Determine the [X, Y] coordinate at the center of the cell enclosing the given text.  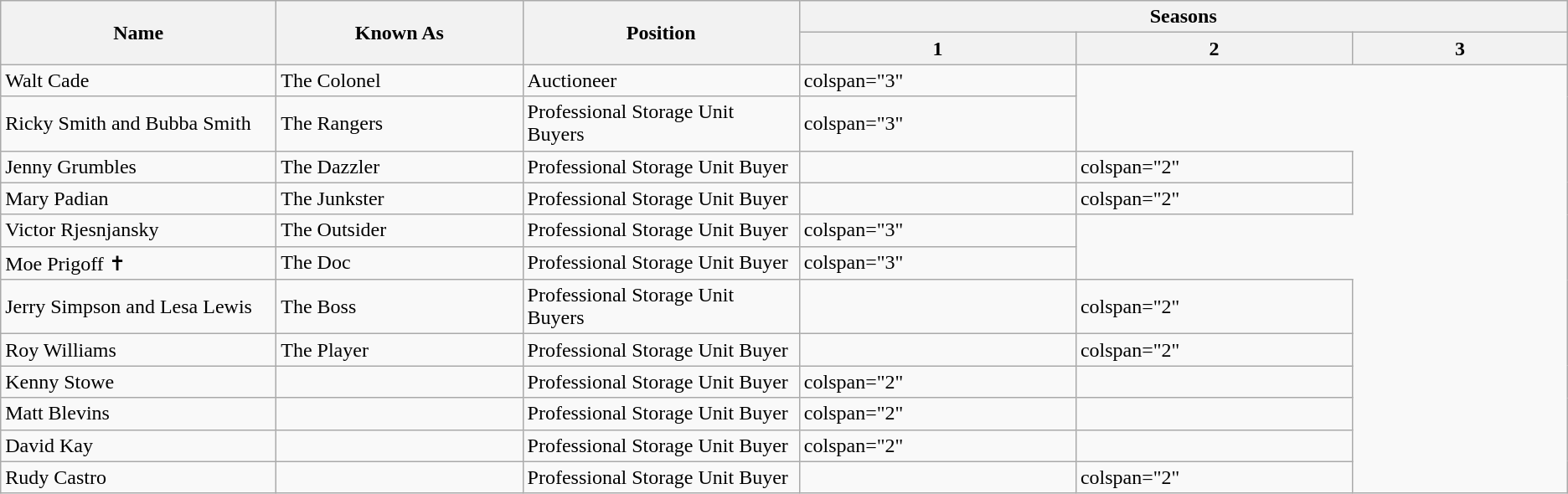
Name [139, 33]
Moe Prigoff ✝︎ [139, 263]
The Player [400, 350]
Mary Padian [139, 198]
Walt Cade [139, 80]
The Dazzler [400, 167]
Jerry Simpson and Lesa Lewis [139, 306]
Seasons [1183, 17]
The Outsider [400, 230]
Auctioneer [661, 80]
The Junkster [400, 198]
The Rangers [400, 124]
David Kay [139, 445]
Ricky Smith and Bubba Smith [139, 124]
Jenny Grumbles [139, 167]
Position [661, 33]
Victor Rjesnjansky [139, 230]
Roy Williams [139, 350]
1 [937, 49]
The Doc [400, 263]
Known As [400, 33]
Rudy Castro [139, 477]
Kenny Stowe [139, 382]
3 [1461, 49]
The Colonel [400, 80]
2 [1214, 49]
The Boss [400, 306]
Matt Blevins [139, 414]
